Detect which cell encompasses the target text, then output its (X, Y) center coordinate. 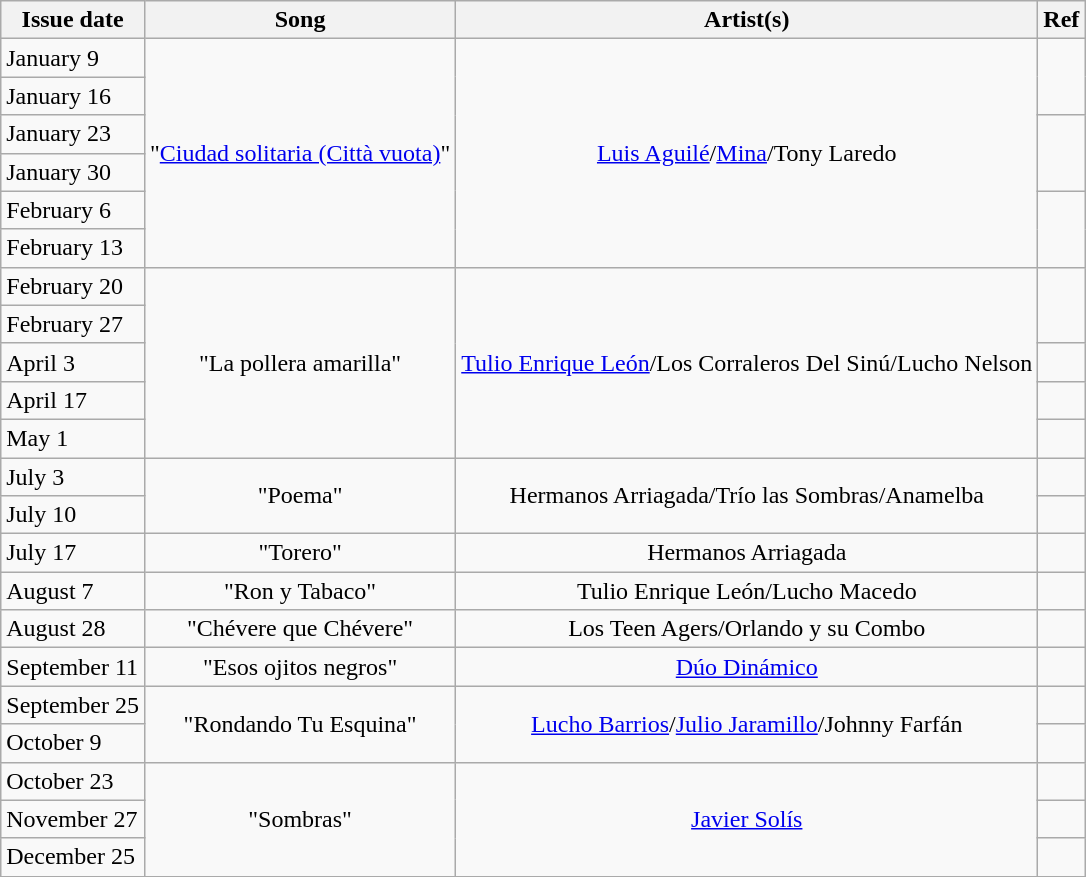
"La pollera amarilla" (300, 362)
Artist(s) (747, 20)
January 23 (73, 134)
January 9 (73, 58)
July 3 (73, 477)
February 13 (73, 248)
"Ciudad solitaria (Città vuota)" (300, 153)
October 9 (73, 743)
January 16 (73, 96)
February 27 (73, 324)
August 7 (73, 591)
December 25 (73, 857)
Hermanos Arriagada (747, 553)
Issue date (73, 20)
October 23 (73, 781)
April 3 (73, 362)
Hermanos Arriagada/Trío las Sombras/Anamelba (747, 496)
Dúo Dinámico (747, 667)
January 30 (73, 172)
"Esos ojitos negros" (300, 667)
"Chévere que Chévere" (300, 629)
February 6 (73, 210)
August 28 (73, 629)
May 1 (73, 438)
September 11 (73, 667)
"Ron y Tabaco" (300, 591)
July 10 (73, 515)
Song (300, 20)
July 17 (73, 553)
Tulio Enrique León/Lucho Macedo (747, 591)
"Torero" (300, 553)
"Rondando Tu Esquina" (300, 724)
February 20 (73, 286)
Los Teen Agers/Orlando y su Combo (747, 629)
"Poema" (300, 496)
Luis Aguilé/Mina/Tony Laredo (747, 153)
Javier Solís (747, 819)
Lucho Barrios/Julio Jaramillo/Johnny Farfán (747, 724)
November 27 (73, 819)
April 17 (73, 400)
Tulio Enrique León/Los Corraleros Del Sinú/Lucho Nelson (747, 362)
Ref (1062, 20)
"Sombras" (300, 819)
September 25 (73, 705)
